Scan for the cell matching the given text and deliver its (x, y) coordinate at center. 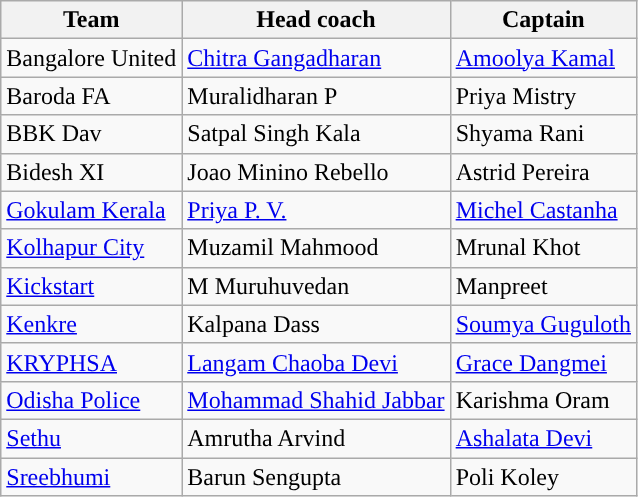
Karishma Oram (543, 400)
Gokulam Kerala (92, 210)
Baroda FA (92, 96)
Langam Chaoba Devi (316, 362)
Mohammad Shahid Jabbar (316, 400)
Head coach (316, 20)
Soumya Guguloth (543, 324)
Kolhapur City (92, 248)
Bangalore United (92, 58)
KRYPHSA (92, 362)
Sethu (92, 438)
Shyama Rani (543, 134)
Muralidharan P (316, 96)
Kenkre (92, 324)
Amoolya Kamal (543, 58)
Priya P. V. (316, 210)
Chitra Gangadharan (316, 58)
Grace Dangmei (543, 362)
Poli Koley (543, 477)
Bidesh XI (92, 172)
Sreebhumi (92, 477)
Ashalata Devi (543, 438)
Michel Castanha (543, 210)
BBK Dav (92, 134)
Captain (543, 20)
Kickstart (92, 286)
M Muruhuvedan (316, 286)
Manpreet (543, 286)
Barun Sengupta (316, 477)
Kalpana Dass (316, 324)
Muzamil Mahmood (316, 248)
Joao Minino Rebello (316, 172)
Satpal Singh Kala (316, 134)
Astrid Pereira (543, 172)
Priya Mistry (543, 96)
Team (92, 20)
Amrutha Arvind (316, 438)
Odisha Police (92, 400)
Mrunal Khot (543, 248)
